Provide the [X, Y] coordinate of the cell's center where the given text is located.  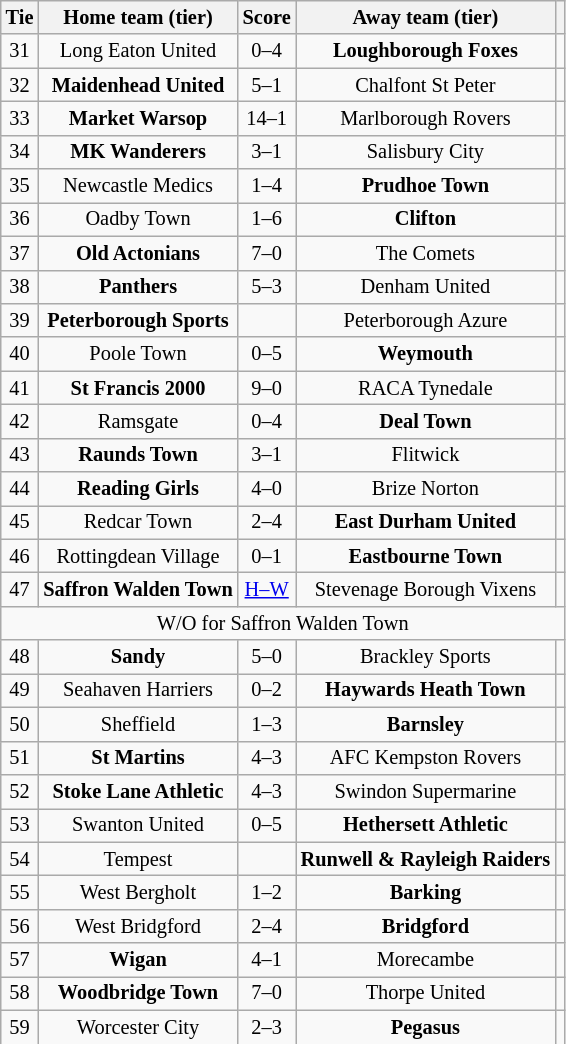
4–1 [267, 960]
47 [20, 589]
St Francis 2000 [138, 388]
Saffron Walden Town [138, 589]
37 [20, 253]
Home team (tier) [138, 17]
Oadby Town [138, 219]
H–W [267, 589]
0–2 [267, 690]
36 [20, 219]
5–0 [267, 657]
Pegasus [426, 1027]
AFC Kempston Rovers [426, 758]
52 [20, 791]
Raunds Town [138, 455]
Morecambe [426, 960]
9–0 [267, 388]
51 [20, 758]
Old Actonians [138, 253]
Deal Town [426, 421]
Clifton [426, 219]
Stoke Lane Athletic [138, 791]
Redcar Town [138, 522]
Score [267, 17]
Denham United [426, 287]
48 [20, 657]
Bridgford [426, 926]
Tempest [138, 859]
56 [20, 926]
West Bergholt [138, 892]
Ramsgate [138, 421]
Weymouth [426, 354]
14–1 [267, 118]
Thorpe United [426, 993]
Eastbourne Town [426, 556]
RACA Tynedale [426, 388]
Swindon Supermarine [426, 791]
Poole Town [138, 354]
45 [20, 522]
Woodbridge Town [138, 993]
46 [20, 556]
44 [20, 489]
5–3 [267, 287]
Salisbury City [426, 152]
Tie [20, 17]
49 [20, 690]
42 [20, 421]
0–1 [267, 556]
43 [20, 455]
Swanton United [138, 825]
40 [20, 354]
2–3 [267, 1027]
54 [20, 859]
57 [20, 960]
St Martins [138, 758]
Barking [426, 892]
Wigan [138, 960]
Rottingdean Village [138, 556]
58 [20, 993]
W/O for Saffron Walden Town [283, 623]
1–6 [267, 219]
Panthers [138, 287]
Brize Norton [426, 489]
Market Warsop [138, 118]
Marlborough Rovers [426, 118]
West Bridgford [138, 926]
Hethersett Athletic [426, 825]
Prudhoe Town [426, 186]
34 [20, 152]
Loughborough Foxes [426, 51]
41 [20, 388]
38 [20, 287]
1–3 [267, 724]
Seahaven Harriers [138, 690]
Peterborough Sports [138, 320]
31 [20, 51]
Stevenage Borough Vixens [426, 589]
35 [20, 186]
Worcester City [138, 1027]
55 [20, 892]
Newcastle Medics [138, 186]
Barnsley [426, 724]
1–4 [267, 186]
Peterborough Azure [426, 320]
4–0 [267, 489]
53 [20, 825]
Runwell & Rayleigh Raiders [426, 859]
50 [20, 724]
Maidenhead United [138, 85]
Sandy [138, 657]
Reading Girls [138, 489]
Long Eaton United [138, 51]
MK Wanderers [138, 152]
59 [20, 1027]
39 [20, 320]
1–2 [267, 892]
Chalfont St Peter [426, 85]
Sheffield [138, 724]
East Durham United [426, 522]
33 [20, 118]
5–1 [267, 85]
32 [20, 85]
Flitwick [426, 455]
Brackley Sports [426, 657]
The Comets [426, 253]
Haywards Heath Town [426, 690]
Away team (tier) [426, 17]
